From the cell containing the given text, extract its center point as (X, Y) coordinate. 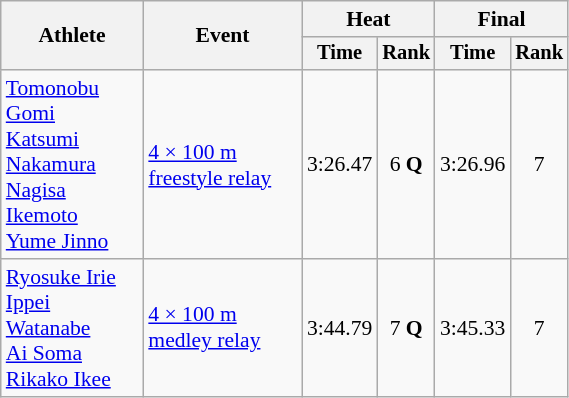
Heat (368, 19)
Tomonobu Gomi Katsumi Nakamura Nagisa Ikemoto Yume Jinno (72, 164)
4 × 100 m freestyle relay (222, 164)
7 Q (406, 328)
3:26.96 (472, 164)
3:45.33 (472, 328)
Event (222, 36)
3:44.79 (340, 328)
Final (502, 19)
3:26.47 (340, 164)
4 × 100 m medley relay (222, 328)
6 Q (406, 164)
Athlete (72, 36)
Ryosuke IrieIppei WatanabeAi Soma Rikako Ikee (72, 328)
